Search for the cell housing the specified text and yield its (X, Y) center coordinate. 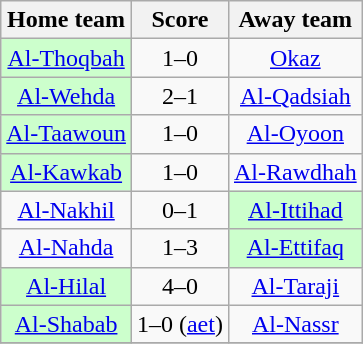
Al-Ettifaq (295, 248)
Al-Thoqbah (66, 58)
Al-Qadsiah (295, 96)
Al-Nakhil (66, 210)
Okaz (295, 58)
2–1 (180, 96)
Al-Shabab (66, 324)
Al-Nassr (295, 324)
Al-Kawkab (66, 172)
Away team (295, 20)
Al-Wehda (66, 96)
Home team (66, 20)
4–0 (180, 286)
Al-Nahda (66, 248)
Score (180, 20)
0–1 (180, 210)
Al-Taraji (295, 286)
Al-Oyoon (295, 134)
Al-Hilal (66, 286)
1–0 (aet) (180, 324)
Al-Taawoun (66, 134)
Al-Ittihad (295, 210)
1–3 (180, 248)
Al-Rawdhah (295, 172)
